Capture the cell that displays the provided text and extract its [X, Y] central coordinate. 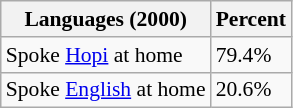
Languages (2000) [106, 19]
Spoke Hopi at home [106, 55]
79.4% [251, 55]
20.6% [251, 90]
Spoke English at home [106, 90]
Percent [251, 19]
